Identify which cell holds the provided text, then report its (X, Y) central coordinate. 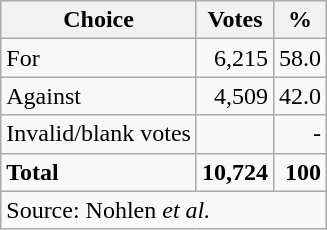
% (300, 20)
100 (300, 172)
4,509 (234, 96)
- (300, 134)
Source: Nohlen et al. (164, 210)
Against (99, 96)
Votes (234, 20)
Total (99, 172)
10,724 (234, 172)
6,215 (234, 58)
42.0 (300, 96)
Invalid/blank votes (99, 134)
Choice (99, 20)
58.0 (300, 58)
For (99, 58)
